Pinpoint the cell where the given text exists, returning its (X, Y) midpoint coordinate. 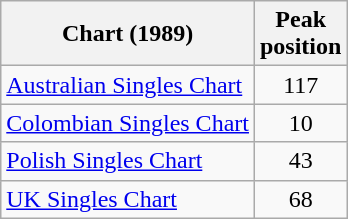
43 (300, 161)
Peakposition (300, 34)
Polish Singles Chart (128, 161)
10 (300, 123)
Australian Singles Chart (128, 85)
117 (300, 85)
Chart (1989) (128, 34)
68 (300, 199)
UK Singles Chart (128, 199)
Colombian Singles Chart (128, 123)
